Capture the cell that displays the provided text and extract its (X, Y) central coordinate. 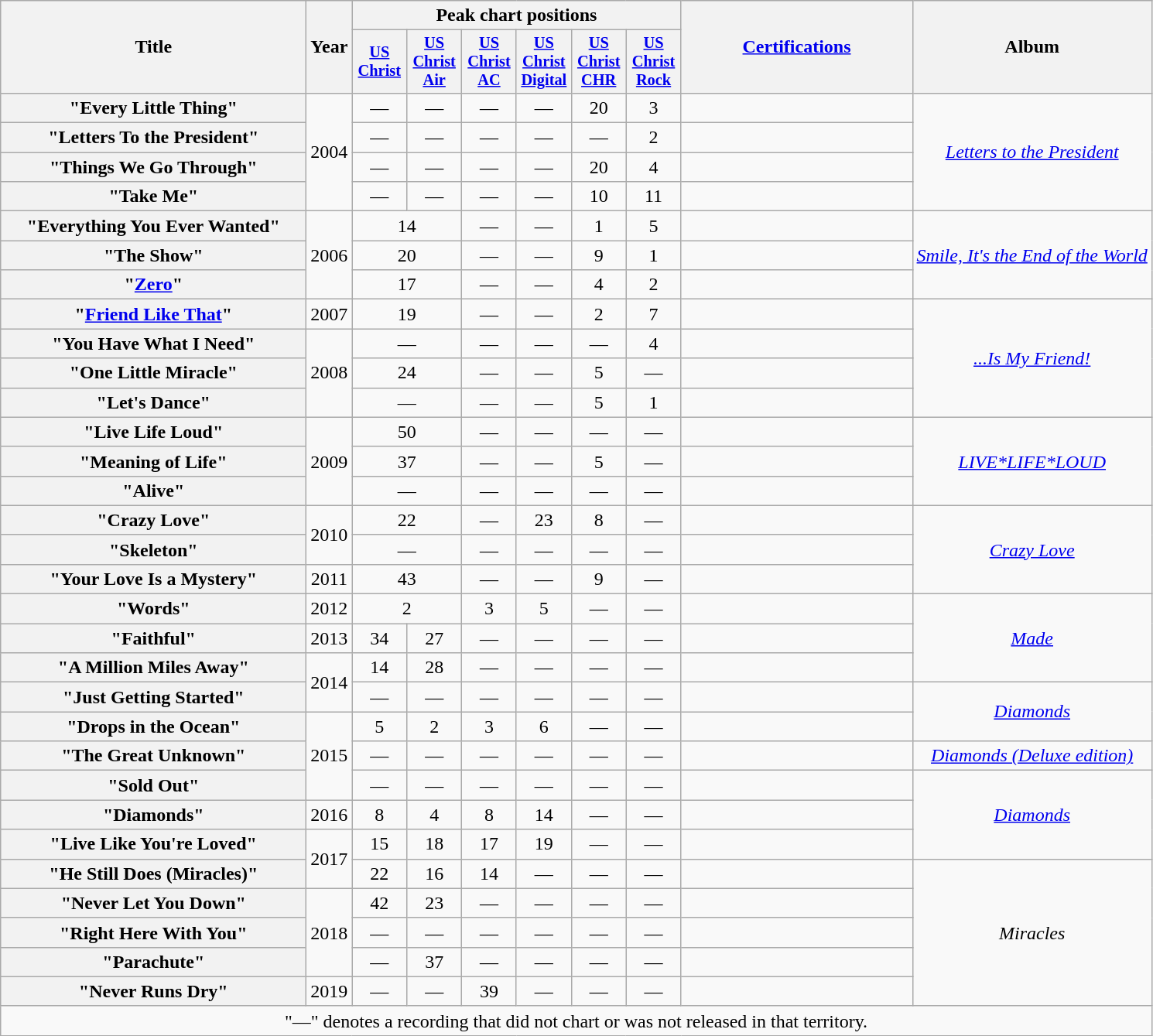
11 (653, 197)
2008 (330, 373)
"Zero" (153, 285)
"Things We Go Through" (153, 167)
USChristCHR (599, 62)
"—" denotes a recording that did not chart or was not released in that territory. (576, 1021)
50 (407, 432)
"Crazy Love" (153, 520)
"Live Life Loud" (153, 432)
2011 (330, 579)
USChristAir (435, 62)
42 (379, 903)
"He Still Does (Miracles)" (153, 874)
15 (379, 844)
"Sold Out" (153, 785)
2004 (330, 152)
2018 (330, 932)
"You Have What I Need" (153, 344)
27 (435, 638)
2016 (330, 815)
USChristRock (653, 62)
2015 (330, 756)
"Words" (153, 609)
Letters to the President (1032, 152)
Year (330, 47)
"Right Here With You" (153, 932)
Crazy Love (1032, 549)
"Friend Like That" (153, 314)
2014 (330, 682)
6 (543, 727)
Smile, It's the End of the World (1032, 255)
"Your Love Is a Mystery" (153, 579)
"Alive" (153, 491)
10 (599, 197)
Album (1032, 47)
"Live Like You're Loved" (153, 844)
Title (153, 47)
"Let's Dance" (153, 402)
"Just Getting Started" (153, 697)
"The Show" (153, 255)
LIVE*LIFE*LOUD (1032, 461)
"Meaning of Life" (153, 461)
"A Million Miles Away" (153, 668)
Miracles (1032, 932)
2013 (330, 638)
"Never Runs Dry" (153, 991)
7 (653, 314)
"Faithful" (153, 638)
USChristDigital (543, 62)
USChrist (379, 62)
"Letters To the President" (153, 138)
"Never Let You Down" (153, 903)
"The Great Unknown" (153, 756)
16 (435, 874)
2006 (330, 255)
"Parachute" (153, 962)
2012 (330, 609)
"One Little Miracle" (153, 373)
Certifications (797, 47)
2017 (330, 859)
28 (435, 668)
"Everything You Ever Wanted" (153, 226)
"Skeleton" (153, 549)
Made (1032, 638)
"Every Little Thing" (153, 108)
18 (435, 844)
...Is My Friend! (1032, 358)
34 (379, 638)
"Take Me" (153, 197)
2007 (330, 314)
39 (489, 991)
24 (407, 373)
2009 (330, 461)
2019 (330, 991)
"Drops in the Ocean" (153, 727)
USChristAC (489, 62)
2010 (330, 535)
Diamonds (Deluxe edition) (1032, 756)
Peak chart positions (517, 15)
"Diamonds" (153, 815)
43 (407, 579)
